For the text-containing cell, return its midpoint in [x, y] coordinate format. 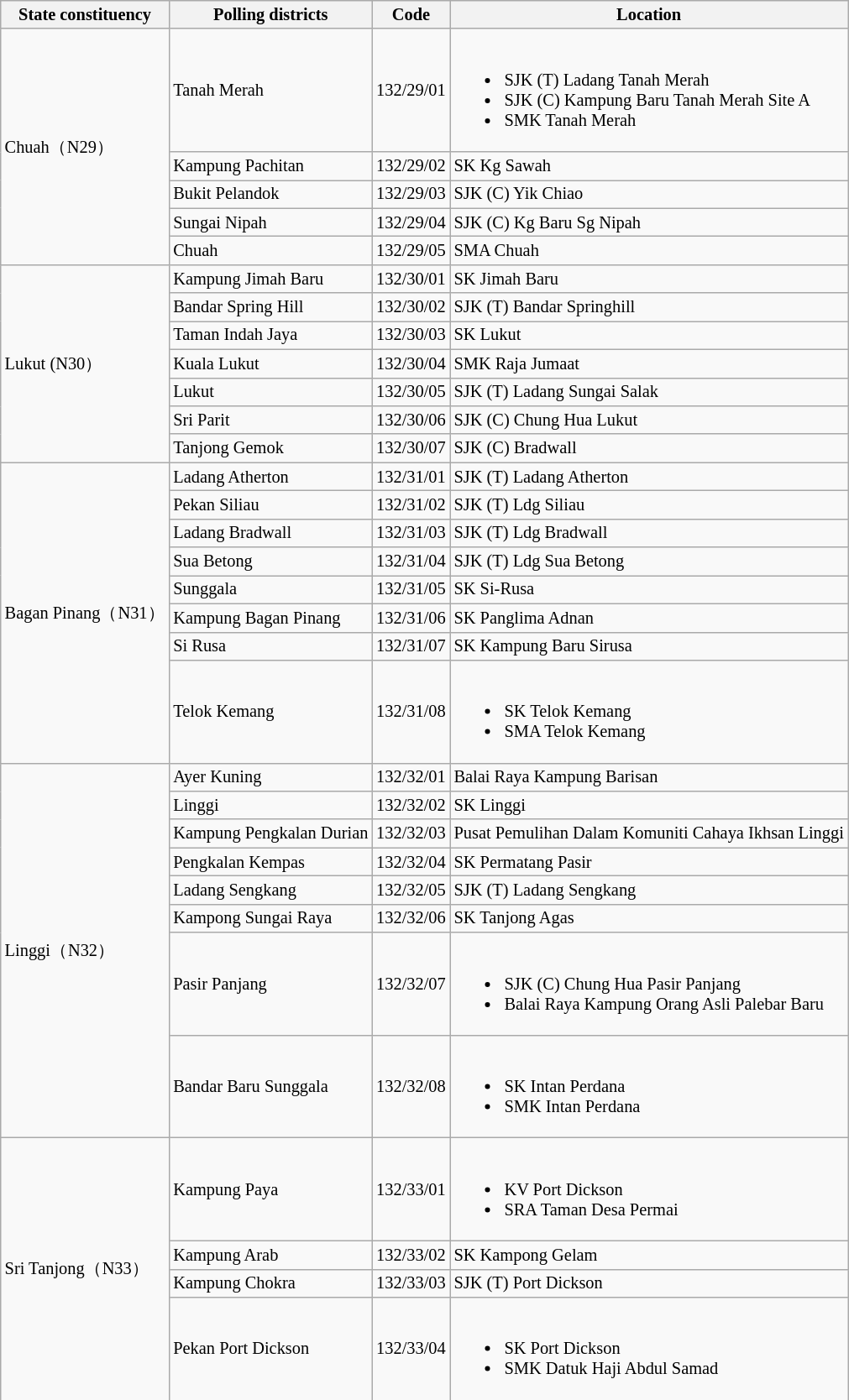
132/32/03 [411, 833]
Kampung Pengkalan Durian [270, 833]
Si Rusa [270, 646]
SMA Chuah [649, 250]
Bukit Pelandok [270, 194]
Linggi [270, 805]
132/31/01 [411, 477]
132/32/07 [411, 984]
132/30/07 [411, 448]
132/31/03 [411, 533]
SK Lukut [649, 335]
Pusat Pemulihan Dalam Komuniti Cahaya Ikhsan Linggi [649, 833]
SK Intan PerdanaSMK Intan Perdana [649, 1086]
Lukut (N30） [86, 363]
SK Linggi [649, 805]
Ladang Sengkang [270, 890]
Sunggala [270, 589]
Pekan Port Dickson [270, 1348]
Sri Parit [270, 420]
SJK (C) Chung Hua Lukut [649, 420]
SJK (T) Ldg Siliau [649, 504]
SJK (C) Bradwall [649, 448]
132/31/06 [411, 618]
Sungai Nipah [270, 222]
132/31/02 [411, 504]
132/32/02 [411, 805]
Kuala Lukut [270, 363]
SK Si-Rusa [649, 589]
SJK (T) Ladang Atherton [649, 477]
Bandar Spring Hill [270, 307]
Linggi（N32） [86, 950]
SJK (T) Port Dickson [649, 1283]
132/31/08 [411, 711]
SK Tanjong Agas [649, 918]
SK Kg Sawah [649, 165]
132/33/02 [411, 1255]
Ayer Kuning [270, 777]
State constituency [86, 14]
132/32/01 [411, 777]
132/30/05 [411, 392]
132/30/06 [411, 420]
SK Kampung Baru Sirusa [649, 646]
SJK (T) Ladang Sungai Salak [649, 392]
Kampong Sungai Raya [270, 918]
132/32/05 [411, 890]
Location [649, 14]
132/33/03 [411, 1283]
Kampung Pachitan [270, 165]
Lukut [270, 392]
Kampung Arab [270, 1255]
132/30/03 [411, 335]
SJK (T) Ldg Bradwall [649, 533]
132/29/02 [411, 165]
Tanjong Gemok [270, 448]
132/29/03 [411, 194]
Pasir Panjang [270, 984]
132/32/04 [411, 862]
SMK Raja Jumaat [649, 363]
132/30/02 [411, 307]
KV Port DicksonSRA Taman Desa Permai [649, 1189]
Chuah（N29） [86, 146]
Sua Betong [270, 562]
Telok Kemang [270, 711]
132/29/01 [411, 90]
Polling districts [270, 14]
132/32/06 [411, 918]
Tanah Merah [270, 90]
Chuah [270, 250]
SK Jimah Baru [649, 279]
Kampung Bagan Pinang [270, 618]
132/30/01 [411, 279]
SJK (T) Ladang Sengkang [649, 890]
Pengkalan Kempas [270, 862]
Pekan Siliau [270, 504]
SJK (C) Chung Hua Pasir PanjangBalai Raya Kampung Orang Asli Palebar Baru [649, 984]
132/31/04 [411, 562]
Taman Indah Jaya [270, 335]
132/33/01 [411, 1189]
Balai Raya Kampung Barisan [649, 777]
132/29/05 [411, 250]
Code [411, 14]
SJK (T) Ladang Tanah MerahSJK (C) Kampung Baru Tanah Merah Site ASMK Tanah Merah [649, 90]
Kampung Paya [270, 1189]
Kampung Jimah Baru [270, 279]
Bagan Pinang（N31） [86, 613]
132/31/05 [411, 589]
132/32/08 [411, 1086]
Bandar Baru Sunggala [270, 1086]
Ladang Bradwall [270, 533]
Sri Tanjong（N33） [86, 1269]
SK Telok KemangSMA Telok Kemang [649, 711]
132/33/04 [411, 1348]
SK Port DicksonSMK Datuk Haji Abdul Samad [649, 1348]
Ladang Atherton [270, 477]
SJK (C) Yik Chiao [649, 194]
SJK (T) Bandar Springhill [649, 307]
132/31/07 [411, 646]
SK Panglima Adnan [649, 618]
SJK (T) Ldg Sua Betong [649, 562]
Kampung Chokra [270, 1283]
132/29/04 [411, 222]
132/30/04 [411, 363]
SK Kampong Gelam [649, 1255]
SK Permatang Pasir [649, 862]
SJK (C) Kg Baru Sg Nipah [649, 222]
